Provide the [X, Y] coordinate of the cell's center where the given text is located.  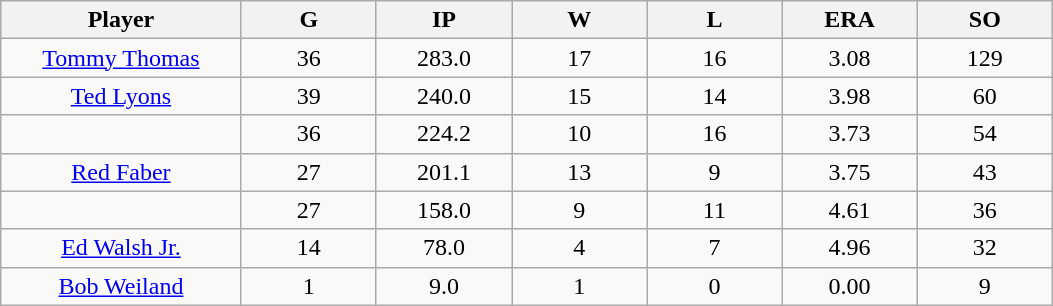
W [580, 20]
Bob Weiland [121, 286]
IP [444, 20]
4 [580, 248]
Ted Lyons [121, 96]
Ed Walsh Jr. [121, 248]
0.00 [850, 286]
224.2 [444, 134]
Tommy Thomas [121, 58]
43 [984, 172]
13 [580, 172]
4.96 [850, 248]
3.98 [850, 96]
201.1 [444, 172]
240.0 [444, 96]
4.61 [850, 210]
ERA [850, 20]
17 [580, 58]
3.08 [850, 58]
283.0 [444, 58]
78.0 [444, 248]
32 [984, 248]
7 [714, 248]
11 [714, 210]
3.73 [850, 134]
39 [308, 96]
3.75 [850, 172]
SO [984, 20]
Player [121, 20]
G [308, 20]
60 [984, 96]
9.0 [444, 286]
15 [580, 96]
129 [984, 58]
10 [580, 134]
L [714, 20]
Red Faber [121, 172]
158.0 [444, 210]
0 [714, 286]
54 [984, 134]
